Detect which cell encompasses the target text, then output its (x, y) center coordinate. 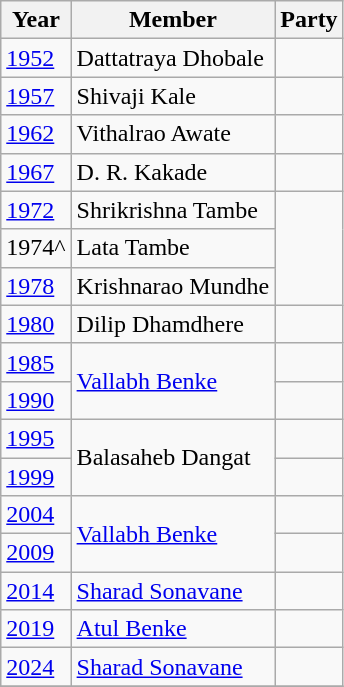
Party (309, 20)
1999 (36, 477)
Shivaji Kale (173, 96)
1985 (36, 362)
Balasaheb Dangat (173, 457)
1957 (36, 96)
Dilip Dhamdhere (173, 324)
1962 (36, 134)
1980 (36, 324)
Shrikrishna Tambe (173, 210)
2014 (36, 591)
1974^ (36, 248)
1972 (36, 210)
2019 (36, 629)
Vithalrao Awate (173, 134)
1990 (36, 400)
Atul Benke (173, 629)
Member (173, 20)
2024 (36, 667)
1967 (36, 172)
1995 (36, 438)
Krishnarao Mundhe (173, 286)
D. R. Kakade (173, 172)
2009 (36, 553)
Lata Tambe (173, 248)
1952 (36, 58)
1978 (36, 286)
Year (36, 20)
Dattatraya Dhobale (173, 58)
2004 (36, 515)
